Identify which cell holds the provided text, then report its [X, Y] central coordinate. 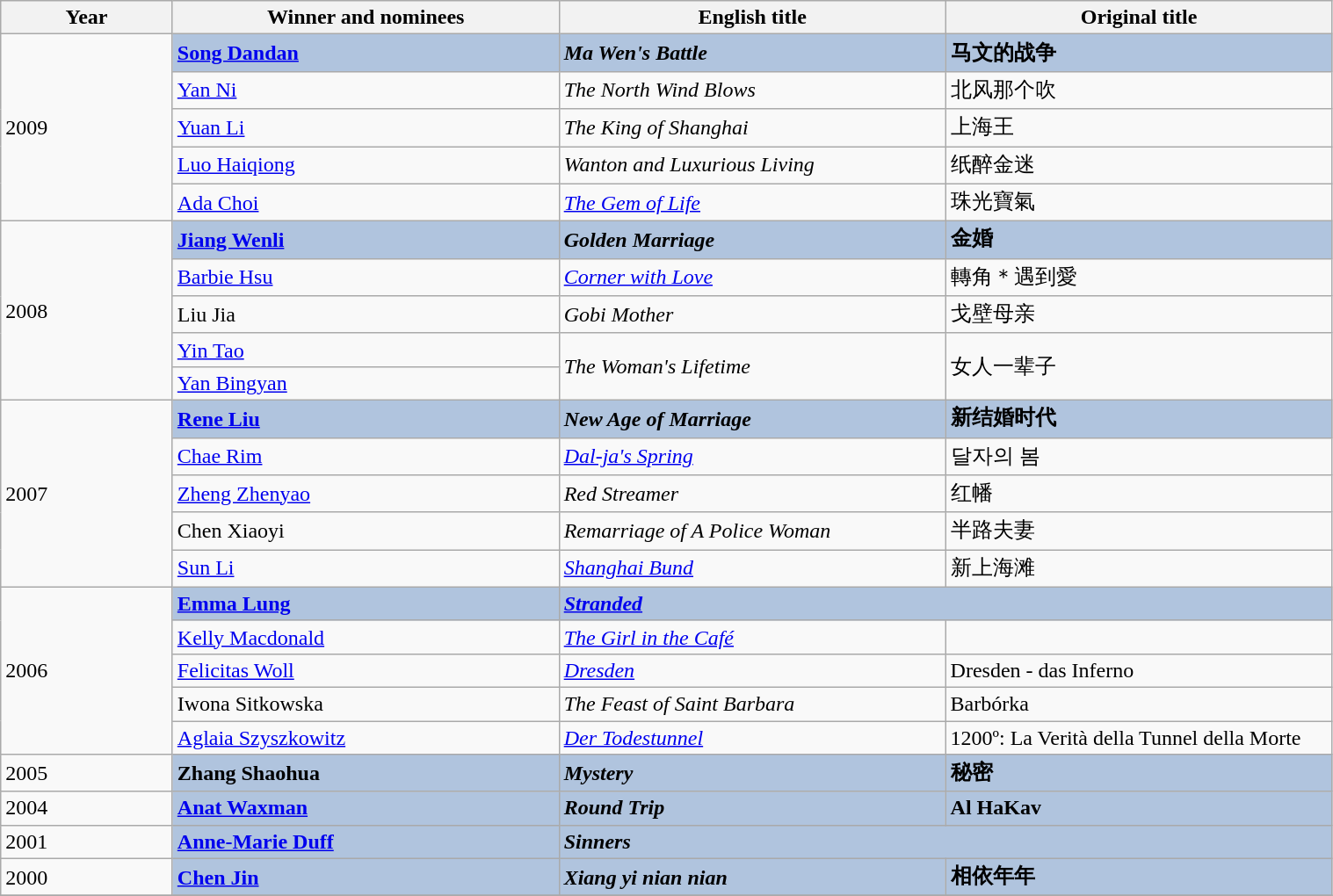
Wanton and Luxurious Living [752, 165]
Ada Choi [366, 202]
Emma Lung [366, 603]
Jiang Wenli [366, 241]
2005 [87, 773]
Al HaKav [1139, 808]
Luo Haiqiong [366, 165]
Yuan Li [366, 128]
Corner with Love [752, 278]
Dal-ja's Spring [752, 457]
The North Wind Blows [752, 90]
Anne-Marie Duff [366, 842]
Liu Jia [366, 314]
Round Trip [752, 808]
달자의 봄 [1139, 457]
2007 [87, 494]
女人一辈子 [1139, 366]
The King of Shanghai [752, 128]
戈壁母亲 [1139, 314]
轉角＊遇到愛 [1139, 278]
Aglaia Szyszkowitz [366, 737]
2001 [87, 842]
2008 [87, 311]
纸醉金迷 [1139, 165]
New Age of Marriage [752, 418]
Zhang Shaohua [366, 773]
The Girl in the Café [752, 637]
金婚 [1139, 241]
新结婚时代 [1139, 418]
Anat Waxman [366, 808]
Chen Jin [366, 877]
Chen Xiaoyi [366, 531]
Dresden [752, 670]
2000 [87, 877]
Xiang yi nian nian [752, 877]
北风那个吹 [1139, 90]
马文的战争 [1139, 53]
Yan Bingyan [366, 383]
The Feast of Saint Barbara [752, 704]
2004 [87, 808]
Sinners [945, 842]
Ma Wen's Battle [752, 53]
Shanghai Bund [752, 569]
Zheng Zhenyao [366, 494]
Chae Rim [366, 457]
Golden Marriage [752, 241]
Winner and nominees [366, 18]
Der Todestunnel [752, 737]
红幡 [1139, 494]
Barbie Hsu [366, 278]
Barbórka [1139, 704]
Original title [1139, 18]
Song Dandan [366, 53]
English title [752, 18]
Yin Tao [366, 350]
Year [87, 18]
2009 [87, 128]
The Woman's Lifetime [752, 366]
Gobi Mother [752, 314]
Red Streamer [752, 494]
Sun Li [366, 569]
Stranded [945, 603]
The Gem of Life [752, 202]
Mystery [752, 773]
秘密 [1139, 773]
Kelly Macdonald [366, 637]
相依年年 [1139, 877]
半路夫妻 [1139, 531]
Yan Ni [366, 90]
2006 [87, 670]
Felicitas Woll [366, 670]
上海王 [1139, 128]
珠光寶氣 [1139, 202]
Dresden - das Inferno [1139, 670]
1200º: La Verità della Tunnel della Morte [1139, 737]
Iwona Sitkowska [366, 704]
Rene Liu [366, 418]
新上海滩 [1139, 569]
Remarriage of A Police Woman [752, 531]
